For the text-containing cell, return its midpoint in [x, y] coordinate format. 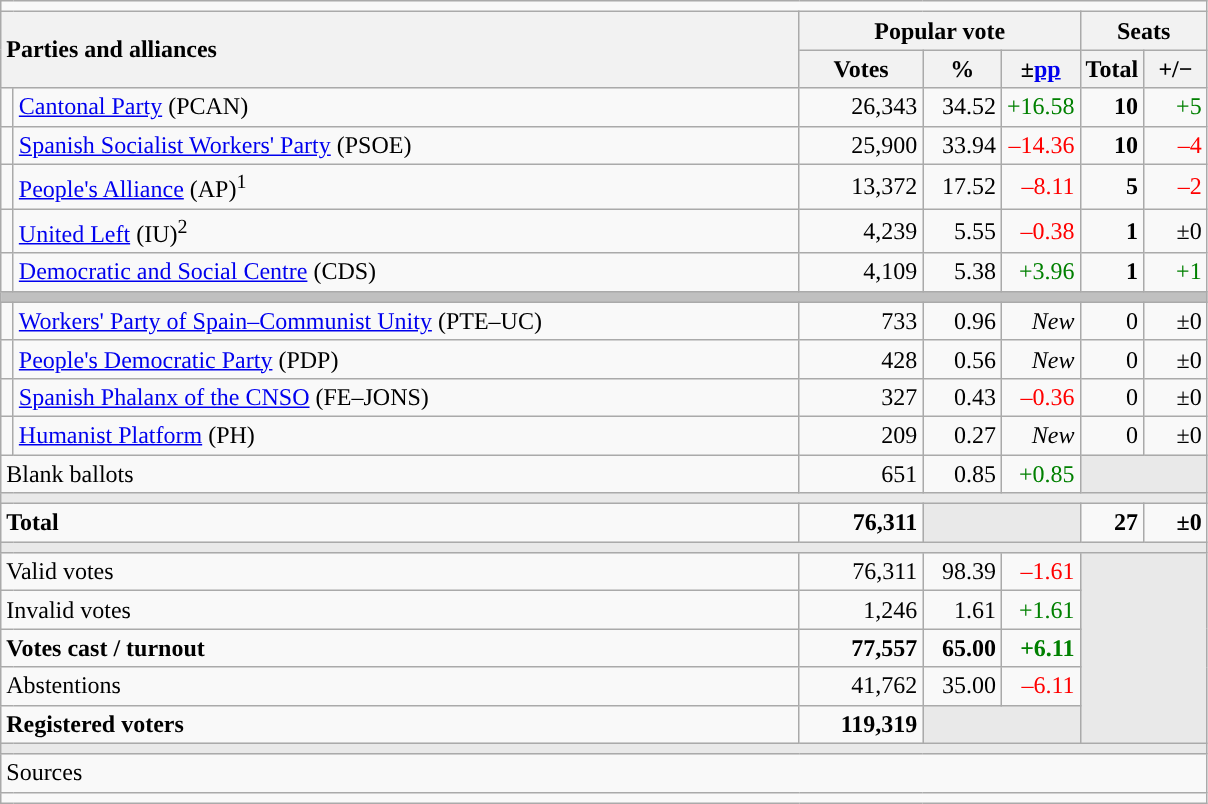
33.94 [962, 145]
25,900 [861, 145]
Cantonal Party (PCAN) [406, 107]
26,343 [861, 107]
Parties and alliances [400, 50]
United Left (IU)2 [406, 232]
Popular vote [940, 31]
–0.36 [1040, 397]
Humanist Platform (PH) [406, 435]
0.43 [962, 397]
+16.58 [1040, 107]
0.96 [962, 321]
–0.38 [1040, 232]
+1 [1176, 272]
Registered voters [400, 724]
4,239 [861, 232]
Spanish Phalanx of the CNSO (FE–JONS) [406, 397]
People's Democratic Party (PDP) [406, 359]
+5 [1176, 107]
Democratic and Social Centre (CDS) [406, 272]
651 [861, 474]
–2 [1176, 186]
Invalid votes [400, 610]
Seats [1144, 31]
77,557 [861, 648]
Votes cast / turnout [400, 648]
Sources [604, 773]
1,246 [861, 610]
Votes [861, 69]
1.61 [962, 610]
0.56 [962, 359]
+3.96 [1040, 272]
Spanish Socialist Workers' Party (PSOE) [406, 145]
0.27 [962, 435]
4,109 [861, 272]
13,372 [861, 186]
±pp [1040, 69]
–14.36 [1040, 145]
+1.61 [1040, 610]
5.55 [962, 232]
5.38 [962, 272]
0.85 [962, 474]
+6.11 [1040, 648]
733 [861, 321]
98.39 [962, 572]
27 [1112, 523]
–8.11 [1040, 186]
Abstentions [400, 686]
–4 [1176, 145]
35.00 [962, 686]
327 [861, 397]
+0.85 [1040, 474]
119,319 [861, 724]
Workers' Party of Spain–Communist Unity (PTE–UC) [406, 321]
–1.61 [1040, 572]
209 [861, 435]
People's Alliance (AP)1 [406, 186]
–6.11 [1040, 686]
34.52 [962, 107]
% [962, 69]
5 [1112, 186]
+/− [1176, 69]
41,762 [861, 686]
Valid votes [400, 572]
Blank ballots [400, 474]
428 [861, 359]
17.52 [962, 186]
65.00 [962, 648]
